Provide the [X, Y] coordinate of the cell's center where the given text is located.  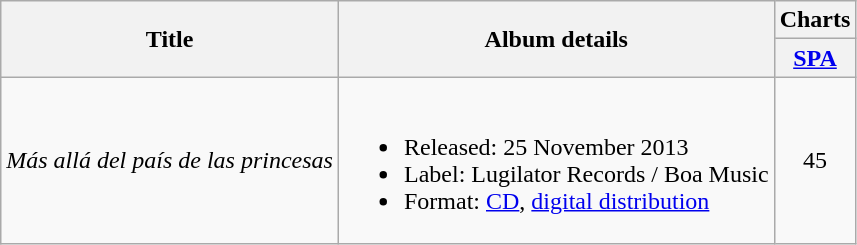
SPA [815, 58]
Charts [815, 20]
Album details [556, 39]
Title [170, 39]
45 [815, 160]
Más allá del país de las princesas [170, 160]
Released: 25 November 2013Label: Lugilator Records / Boa MusicFormat: CD, digital distribution [556, 160]
